Detect which cell encompasses the target text, then output its [x, y] center coordinate. 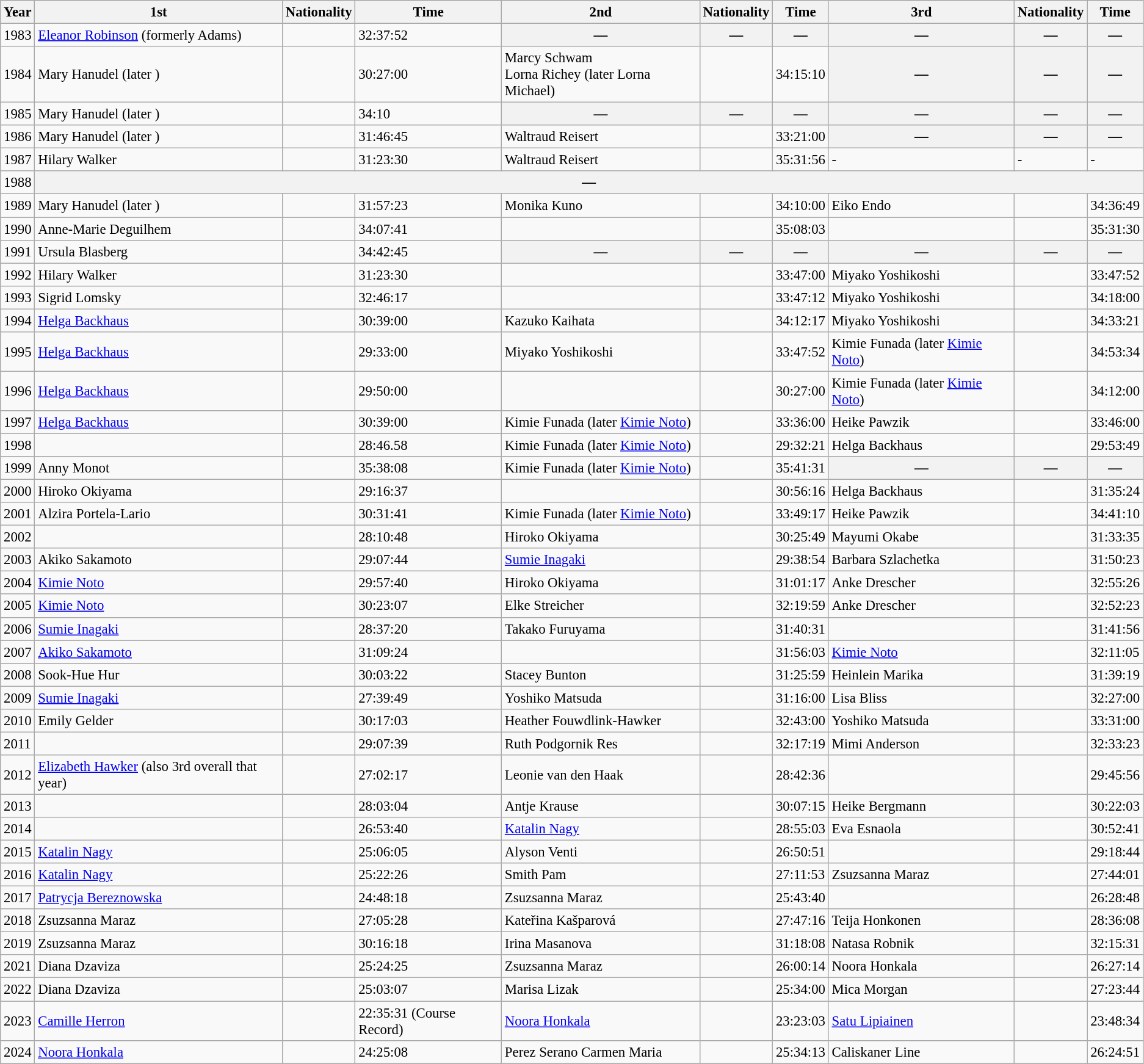
Elizabeth Hawker (also 3rd overall that year) [159, 775]
2014 [18, 829]
29:53:49 [1115, 445]
Takako Furuyama [601, 629]
26:53:40 [429, 829]
Caliskaner Line [921, 1052]
30:56:16 [801, 491]
34:12:00 [1115, 391]
33:46:00 [1115, 422]
29:45:56 [1115, 775]
28:36:08 [1115, 921]
32:33:23 [1115, 744]
Kateřina Kašparová [601, 921]
Mimi Anderson [921, 744]
35:41:31 [801, 468]
29:16:37 [429, 491]
29:57:40 [429, 583]
26:50:51 [801, 852]
2019 [18, 944]
2024 [18, 1052]
34:41:10 [1115, 514]
29:50:00 [429, 391]
30:23:07 [429, 606]
29:32:21 [801, 445]
Barbara Szlachetka [921, 560]
32:52:23 [1115, 606]
31:40:31 [801, 629]
34:33:21 [1115, 320]
1984 [18, 74]
32:19:59 [801, 606]
28:46.58 [429, 445]
31:01:17 [801, 583]
2023 [18, 1021]
1985 [18, 114]
1999 [18, 468]
Natasa Robnik [921, 944]
29:07:44 [429, 560]
27:02:17 [429, 775]
27:44:01 [1115, 875]
2005 [18, 606]
25:43:40 [801, 898]
Eva Esnaola [921, 829]
1988 [18, 183]
27:39:49 [429, 698]
Heinlein Marika [921, 675]
33:49:17 [801, 514]
1986 [18, 137]
24:25:08 [429, 1052]
30:52:41 [1115, 829]
2012 [18, 775]
30:22:03 [1115, 806]
31:39:19 [1115, 675]
34:18:00 [1115, 297]
31:57:23 [429, 206]
29:33:00 [429, 352]
2003 [18, 560]
Mica Morgan [921, 990]
30:17:03 [429, 721]
31:09:24 [429, 652]
35:31:56 [801, 160]
2010 [18, 721]
35:08:03 [801, 229]
28:10:48 [429, 537]
Ursula Blasberg [159, 252]
35:31:30 [1115, 229]
2009 [18, 698]
31:56:03 [801, 652]
Elke Streicher [601, 606]
Stacey Bunton [601, 675]
2008 [18, 675]
34:15:10 [801, 74]
30:31:41 [429, 514]
Emily Gelder [159, 721]
3rd [921, 12]
1996 [18, 391]
2nd [601, 12]
Patrycja Bereznowska [159, 898]
31:18:08 [801, 944]
2013 [18, 806]
1991 [18, 252]
34:42:45 [429, 252]
30:07:15 [801, 806]
Alyson Venti [601, 852]
Antje Krause [601, 806]
Satu Lipiainen [921, 1021]
32:17:19 [801, 744]
27:05:28 [429, 921]
1st [159, 12]
2018 [18, 921]
32:27:00 [1115, 698]
Eiko Endo [921, 206]
26:00:14 [801, 966]
33:21:00 [801, 137]
28:37:20 [429, 629]
26:28:48 [1115, 898]
1998 [18, 445]
25:22:26 [429, 875]
Sook-Hue Hur [159, 675]
31:33:35 [1115, 537]
34:07:41 [429, 229]
Monika Kuno [601, 206]
32:37:52 [429, 35]
34:36:49 [1115, 206]
26:27:14 [1115, 966]
2002 [18, 537]
32:15:31 [1115, 944]
34:10:00 [801, 206]
Smith Pam [601, 875]
30:25:49 [801, 537]
30:16:18 [429, 944]
30:03:22 [429, 675]
31:41:56 [1115, 629]
Marisa Lizak [601, 990]
34:10 [429, 114]
2001 [18, 514]
27:11:53 [801, 875]
26:24:51 [1115, 1052]
Year [18, 12]
Perez Serano Carmen Maria [601, 1052]
33:36:00 [801, 422]
2000 [18, 491]
2011 [18, 744]
2004 [18, 583]
28:03:04 [429, 806]
1993 [18, 297]
33:31:00 [1115, 721]
Ruth Podgornik Res [601, 744]
2007 [18, 652]
Leonie van den Haak [601, 775]
29:07:39 [429, 744]
34:12:17 [801, 320]
33:47:00 [801, 275]
25:24:25 [429, 966]
1987 [18, 160]
Sigrid Lomsky [159, 297]
Eleanor Robinson (formerly Adams) [159, 35]
Alzira Portela-Lario [159, 514]
25:06:05 [429, 852]
24:48:18 [429, 898]
1994 [18, 320]
27:23:44 [1115, 990]
33:47:12 [801, 297]
23:48:34 [1115, 1021]
32:55:26 [1115, 583]
2016 [18, 875]
23:23:03 [801, 1021]
31:50:23 [1115, 560]
2015 [18, 852]
Lisa Bliss [921, 698]
22:35:31 (Course Record) [429, 1021]
Heike Bergmann [921, 806]
Marcy SchwamLorna Richey (later Lorna Michael) [601, 74]
27:47:16 [801, 921]
1995 [18, 352]
Irina Masanova [601, 944]
25:34:13 [801, 1052]
2006 [18, 629]
32:43:00 [801, 721]
Mayumi Okabe [921, 537]
1990 [18, 229]
2017 [18, 898]
2022 [18, 990]
29:18:44 [1115, 852]
Camille Herron [159, 1021]
31:35:24 [1115, 491]
Anne-Marie Deguilhem [159, 229]
1997 [18, 422]
31:25:59 [801, 675]
32:11:05 [1115, 652]
31:16:00 [801, 698]
28:55:03 [801, 829]
1983 [18, 35]
32:46:17 [429, 297]
1992 [18, 275]
Kazuko Kaihata [601, 320]
25:03:07 [429, 990]
25:34:00 [801, 990]
34:53:34 [1115, 352]
2021 [18, 966]
Heather Fouwdlink-Hawker [601, 721]
35:38:08 [429, 468]
Anny Monot [159, 468]
31:46:45 [429, 137]
29:38:54 [801, 560]
28:42:36 [801, 775]
1989 [18, 206]
Teija Honkonen [921, 921]
